Identify which cell holds the provided text, then report its (x, y) central coordinate. 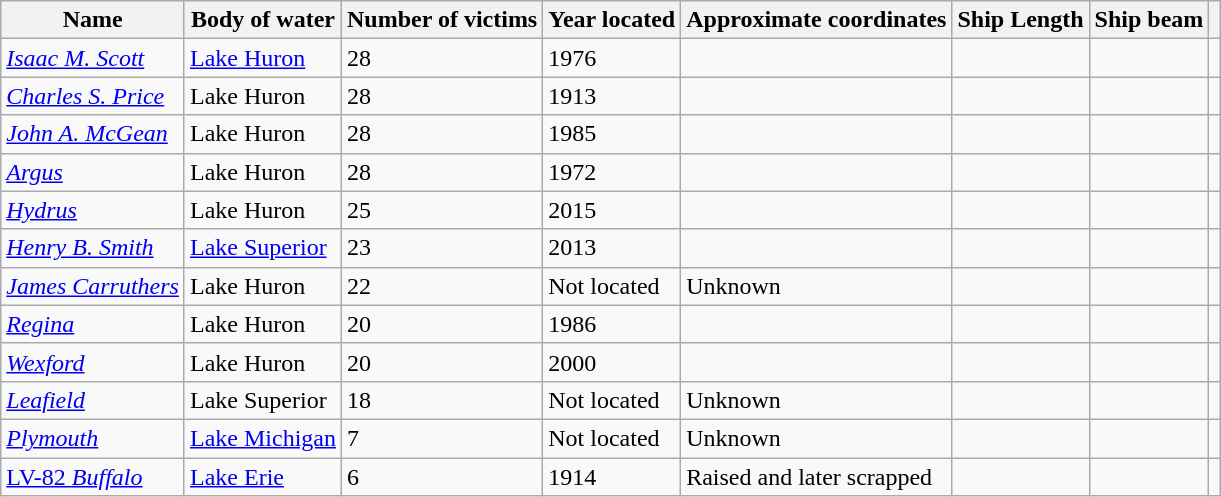
Lake Michigan (262, 438)
Henry B. Smith (93, 248)
2015 (612, 210)
1914 (612, 477)
Body of water (262, 20)
Wexford (93, 362)
Plymouth (93, 438)
Charles S. Price (93, 96)
22 (442, 286)
Ship Length (1020, 20)
Isaac M. Scott (93, 58)
Approximate coordinates (816, 20)
James Carruthers (93, 286)
Ship beam (1149, 20)
2013 (612, 248)
Argus (93, 172)
Regina (93, 324)
1986 (612, 324)
Leafield (93, 400)
Year located (612, 20)
Name (93, 20)
1985 (612, 134)
1976 (612, 58)
Number of victims (442, 20)
John A. McGean (93, 134)
23 (442, 248)
Raised and later scrapped (816, 477)
LV-82 Buffalo (93, 477)
25 (442, 210)
1913 (612, 96)
Lake Erie (262, 477)
18 (442, 400)
2000 (612, 362)
1972 (612, 172)
Hydrus (93, 210)
7 (442, 438)
6 (442, 477)
